From the cell containing the given text, extract its center point as [X, Y] coordinate. 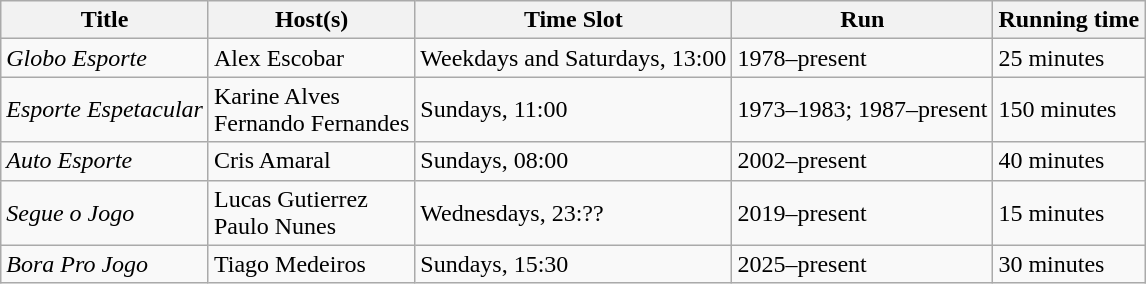
Bora Pro Jogo [105, 264]
Segue o Jogo [105, 212]
1973–1983; 1987–present [862, 110]
2002–present [862, 161]
Run [862, 20]
Wednesdays, 23:?? [574, 212]
Tiago Medeiros [311, 264]
Lucas GutierrezPaulo Nunes [311, 212]
Running time [1069, 20]
Globo Esporte [105, 58]
Time Slot [574, 20]
40 minutes [1069, 161]
150 minutes [1069, 110]
Host(s) [311, 20]
Esporte Espetacular [105, 110]
Sundays, 15:30 [574, 264]
Auto Esporte [105, 161]
15 minutes [1069, 212]
Weekdays and Saturdays, 13:00 [574, 58]
Sundays, 08:00 [574, 161]
30 minutes [1069, 264]
Cris Amaral [311, 161]
Title [105, 20]
Sundays, 11:00 [574, 110]
Karine AlvesFernando Fernandes [311, 110]
1978–present [862, 58]
2019–present [862, 212]
Alex Escobar [311, 58]
2025–present [862, 264]
25 minutes [1069, 58]
